Find where the given text appears and provide that cell's center as [x, y] coordinate. 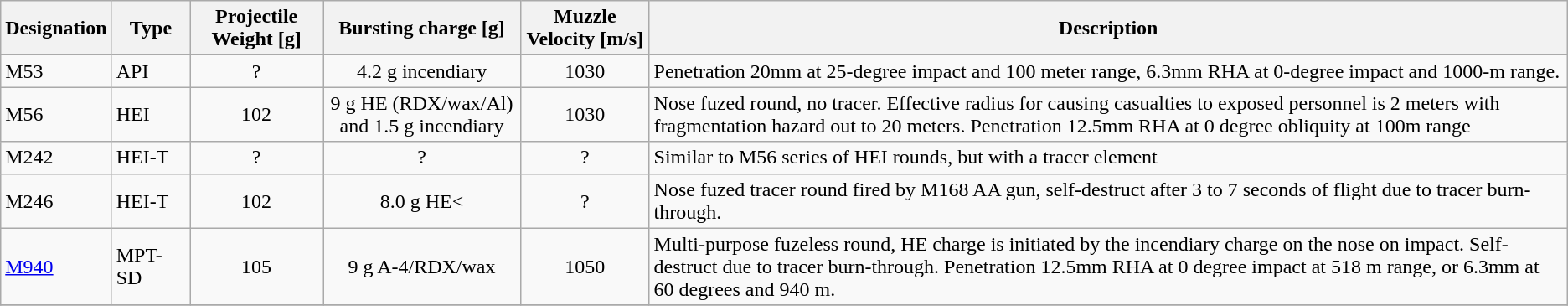
Muzzle Velocity [m/s] [585, 29]
M53 [56, 71]
9 g HE (RDX/wax/Al) and 1.5 g incendiary [422, 114]
Type [151, 29]
Similar to M56 series of HEI rounds, but with a tracer element [1108, 158]
4.2 g incendiary [422, 71]
Bursting charge [g] [422, 29]
M242 [56, 158]
Designation [56, 29]
9 g A-4/RDX/wax [422, 267]
MPT-SD [151, 267]
HEI [151, 114]
Projectile Weight [g] [256, 29]
M246 [56, 201]
Description [1108, 29]
1050 [585, 267]
8.0 g HE< [422, 201]
M940 [56, 267]
Penetration 20mm at 25-degree impact and 100 meter range, 6.3mm RHA at 0-degree impact and 1000-m range. [1108, 71]
M56 [56, 114]
105 [256, 267]
Nose fuzed tracer round fired by M168 AA gun, self-destruct after 3 to 7 seconds of flight due to tracer burn-through. [1108, 201]
API [151, 71]
